Scan for the cell matching the given text and deliver its [X, Y] coordinate at center. 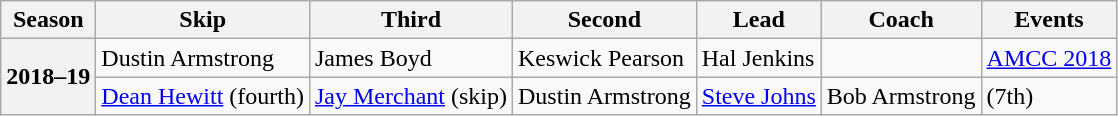
Dean Hewitt (fourth) [203, 96]
Skip [203, 20]
Coach [901, 20]
2018–19 [48, 77]
Steve Johns [758, 96]
Bob Armstrong [901, 96]
Keswick Pearson [605, 58]
Season [48, 20]
AMCC 2018 [1049, 58]
Hal Jenkins [758, 58]
Events [1049, 20]
Third [410, 20]
Second [605, 20]
James Boyd [410, 58]
Jay Merchant (skip) [410, 96]
Lead [758, 20]
(7th) [1049, 96]
